Extract the [X, Y] coordinate from the center of the cell holding the provided text.  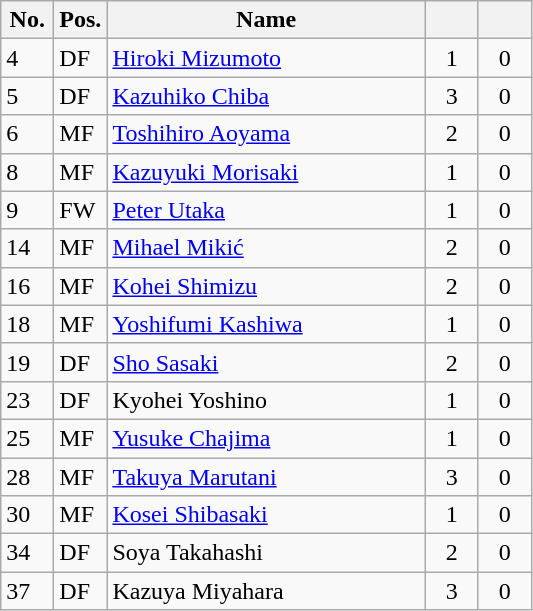
30 [28, 515]
16 [28, 286]
23 [28, 400]
Kazuhiko Chiba [266, 96]
Kazuyuki Morisaki [266, 172]
Toshihiro Aoyama [266, 134]
9 [28, 210]
Sho Sasaki [266, 362]
18 [28, 324]
19 [28, 362]
5 [28, 96]
Kosei Shibasaki [266, 515]
No. [28, 20]
Soya Takahashi [266, 553]
Kyohei Yoshino [266, 400]
28 [28, 477]
8 [28, 172]
Yusuke Chajima [266, 438]
FW [80, 210]
Peter Utaka [266, 210]
Yoshifumi Kashiwa [266, 324]
6 [28, 134]
25 [28, 438]
Takuya Marutani [266, 477]
4 [28, 58]
Name [266, 20]
Hiroki Mizumoto [266, 58]
37 [28, 591]
Kohei Shimizu [266, 286]
Kazuya Miyahara [266, 591]
34 [28, 553]
Mihael Mikić [266, 248]
Pos. [80, 20]
14 [28, 248]
